Detect which cell encompasses the target text, then output its (X, Y) center coordinate. 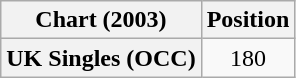
UK Singles (OCC) (101, 58)
180 (248, 58)
Position (248, 20)
Chart (2003) (101, 20)
